Identify which cell holds the provided text, then report its [X, Y] central coordinate. 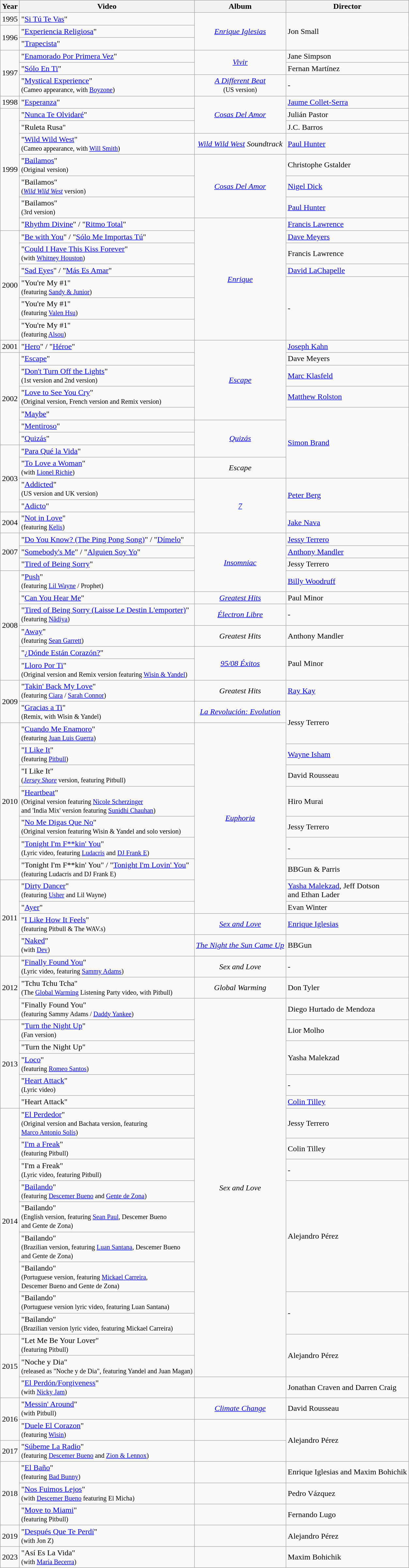
"To Love a Woman" (with Lionel Richie) [107, 468]
"Adicto" [107, 506]
2003 [10, 478]
Wayne Isham [347, 755]
"Tired of Being Sorry (Laisse Le Destin L'emporter)" (featuring Nâdiya) [107, 614]
"I Like It" (Jersey Shore version, featuring Pitbull) [107, 776]
"Mentiroso" [107, 426]
Jane Simpson [347, 56]
2011 [10, 918]
"Así Es La Vida" (with María Becerra) [107, 1557]
Insomniac [240, 562]
Simon Brand [347, 443]
2015 [10, 1366]
"Loco" (featuring Romeo Santos) [107, 1064]
"Trapecista" [107, 44]
Quizás [240, 438]
Video [107, 7]
1995 [10, 19]
J.C. Barros [347, 127]
"Maybe" [107, 414]
"Love to See You Cry" (Original version, French version and Remix version) [107, 397]
"Para Qué la Vida" [107, 451]
"Push" (featuring Lil Wayne / Prophet) [107, 581]
Électron Libre [240, 614]
"Takin' Back My Love" (featuring Ciara / Sarah Connor) [107, 691]
Year [10, 7]
Fernando Lugo [347, 1515]
2017 [10, 1451]
1999 [10, 169]
"Addicted" (US version and UK version) [107, 489]
"Nunca Te Olvidaré" [107, 114]
Evan Winter [347, 907]
Album [240, 7]
Nigel Dick [347, 186]
Fernan Martínez [347, 68]
2013 [10, 1064]
"Lloro Por Ti" (Original version and Remix version featuring Wisin & Yandel) [107, 669]
"No Me Digas Que No" (Original version featuring Wisin & Yandel and solo version) [107, 827]
"Bailamos" (3rd version) [107, 207]
"Experiencia Religiosa" [107, 31]
"¿Dónde Están Corazón?" [107, 653]
"Si Tú Te Vas" [107, 19]
"Wild Wild West" (Cameo appearance, with Will Smith) [107, 143]
BBGun [347, 945]
"Hero" / "Héroe" [107, 346]
"Naked" (with Dev) [107, 945]
Yasha Malekzad, Jeff Dotson and Ethan Lader [347, 890]
"Can You Hear Me" [107, 598]
"Cuando Me Enamoro" (featuring Juan Luis Guerra) [107, 733]
"Bailando" (Portuguese version lyric video, featuring Luan Santana) [107, 1303]
2009 [10, 701]
Peter Berg [347, 495]
Joseph Kahn [347, 346]
2007 [10, 552]
Jake Nava [347, 522]
Don Tyler [347, 988]
Julián Pastor [347, 114]
"Bailamos" (Wild Wild West version) [107, 186]
2000 [10, 285]
Marc Klasfeld [347, 376]
"Turn the Night Up" [107, 1047]
"I'm a Freak" (featuring Pitbull) [107, 1149]
"You're My #1" (featuring Valen Hsu) [107, 309]
"Noche y Dia"(released as "Noche y de Dia", featuring Yandel and Juan Magan) [107, 1366]
2012 [10, 988]
Enrique Iglesias and Maxim Bohichik [347, 1472]
"Sad Eyes" / "Más Es Amar" [107, 270]
"Tonight I'm F**kin' You" (Lyric video, featuring Ludacris and DJ Frank E) [107, 848]
"Bailando" (featuring Descemer Bueno and Gente de Zona) [107, 1191]
2010 [10, 801]
Climate Change [240, 1408]
"El Perdedor" (Original version and Bachata version, featuring Marco Antonio Solís) [107, 1123]
Jon Small [347, 31]
"Rhythm Divine" / "Ritmo Total" [107, 224]
"You're My #1" (featuring Alsou) [107, 329]
"Somebody's Me" / "Alguien Soy Yo" [107, 552]
The Night the Sun Came Up [240, 945]
BBGun & Parris [347, 869]
"Bailando" (Brazilian version lyric video, featuring Mickael Carreira) [107, 1323]
"You're My #1" (featuring Sandy & Junior) [107, 287]
Lior Molho [347, 1030]
"Finally Found You" (featuring Sammy Adams / Daddy Yankee) [107, 1009]
Vivir [240, 62]
"Heart Attack" (Lyric video) [107, 1085]
"I Like How It Feels" (featuring Pitbull & The WAV.s) [107, 924]
"Escape" [107, 359]
"Tchu Tchu Tcha" (The Global Warming Listening Party video, with Pitbull) [107, 988]
2001 [10, 346]
"Move to Miami" (featuring Pitbull) [107, 1515]
"Bailando" (Brazilian version, featuring Luan Santana, Descemer Bueno and Gente de Zona) [107, 1247]
"Dirty Dancer" (featuring Usher and Lil Wayne) [107, 890]
"I Like It" (featuring Pitbull) [107, 755]
"Don't Turn Off the Lights" (1st version and 2nd version) [107, 376]
"Not in Love" (featuring Kelis) [107, 522]
"Ayer" [107, 907]
"El Perdón/Forgiveness" (with Nicky Jam) [107, 1387]
"Away" (featuring Sean Garrett) [107, 636]
"Do You Know? (The Ping Pong Song)" / "Dímelo" [107, 539]
Global Warming [240, 988]
"Tired of Being Sorry" [107, 564]
1997 [10, 73]
"Duele El Corazon" (featuring Wisin) [107, 1430]
"Quizás" [107, 438]
"Bailando" (English version, featuring Sean Paul, Descemer Bueno and Gente de Zona) [107, 1217]
"Heart Attack" [107, 1102]
"Después Que Te Perdí" (with Jon Z) [107, 1536]
A Different Beat (US version) [240, 85]
"Tonight I'm F**kin' You" / "Tonight I'm Lovin' You" (featuring Ludacris and DJ Frank E) [107, 869]
Matthew Rolston [347, 397]
"Gracias a Ti" (Remix, with Wisin & Yandel) [107, 712]
"I'm a Freak" (Lyric video, featuring Pitbull) [107, 1170]
"Turn the Night Up" (Fan version) [107, 1030]
Pedro Vázquez [347, 1494]
"Finally Found You" (Lyric video, featuring Sammy Adams) [107, 967]
2014 [10, 1221]
"Bailando" (Portuguese version, featuring Mickael Carreira, Descemer Bueno and Gente de Zona) [107, 1277]
2002 [10, 399]
2008 [10, 625]
2023 [10, 1557]
"Súbeme La Radio" (featuring Descemer Bueno and Zion & Lennox) [107, 1451]
2018 [10, 1494]
Christophe Gstalder [347, 165]
Jaume Collet-Serra [347, 102]
"Could I Have This Kiss Forever" (with Whitney Houston) [107, 254]
Maxim Bohichik [347, 1557]
Hiro Murai [347, 801]
"Be with You" / "Sólo Me Importas Tú" [107, 237]
"Nos Fuimos Lejos" (with Descemer Bueno featuring El Micha) [107, 1494]
Euphoria [240, 818]
Ray Kay [347, 691]
Wild Wild West Soundtrack [240, 143]
95/08 Éxitos [240, 663]
1998 [10, 102]
2016 [10, 1419]
2004 [10, 522]
"Messin' Around" (with Pitbull) [107, 1408]
"Sólo En Ti" [107, 68]
La Revolución: Evolution [240, 712]
Billy Woodruff [347, 581]
"Esperanza" [107, 102]
"Let Me Be Your Lover"(featuring Pitbull) [107, 1345]
"El Baño" (featuring Bad Bunny) [107, 1472]
"Enamorado Por Primera Vez" [107, 56]
Director [347, 7]
"Bailamos" (Original version) [107, 165]
"Ruleta Rusa" [107, 127]
Yasha Malekzad [347, 1057]
Enrique [240, 279]
David LaChapelle [347, 270]
Diego Hurtado de Mendoza [347, 1009]
"Heartbeat" (Original version featuring Nicole Scherzinger and 'India Mix' version featuring Sunidhi Chauhan) [107, 801]
2019 [10, 1536]
Jonathan Craven and Darren Craig [347, 1387]
1996 [10, 38]
7 [240, 506]
"Mystical Experience" (Cameo appearance, with Boyzone) [107, 85]
